Return (x, y) of the center of cell containing provided text 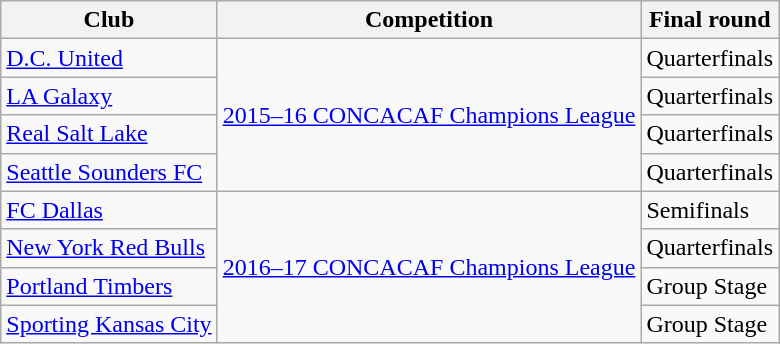
Competition (429, 20)
Portland Timbers (109, 286)
FC Dallas (109, 210)
Semifinals (710, 210)
New York Red Bulls (109, 248)
2015–16 CONCACAF Champions League (429, 115)
2016–17 CONCACAF Champions League (429, 267)
Final round (710, 20)
Sporting Kansas City (109, 324)
Club (109, 20)
Real Salt Lake (109, 134)
LA Galaxy (109, 96)
Seattle Sounders FC (109, 172)
D.C. United (109, 58)
